Pinpoint the cell where the given text exists, returning its [x, y] midpoint coordinate. 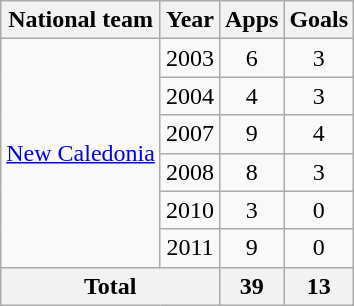
Total [110, 286]
6 [251, 58]
Goals [319, 20]
New Caledonia [81, 153]
Apps [251, 20]
2011 [190, 248]
2003 [190, 58]
2010 [190, 210]
2007 [190, 134]
National team [81, 20]
2008 [190, 172]
Year [190, 20]
2004 [190, 96]
8 [251, 172]
13 [319, 286]
39 [251, 286]
